For the text-containing cell, return its midpoint in (x, y) coordinate format. 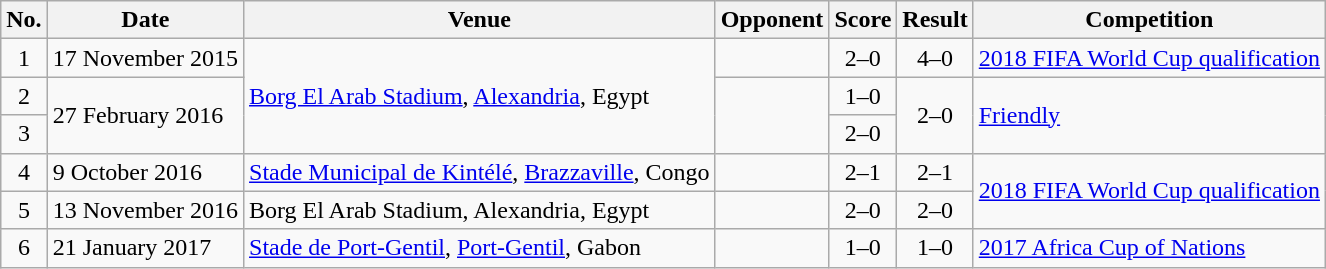
6 (24, 248)
Stade de Port-Gentil, Port-Gentil, Gabon (480, 248)
2017 Africa Cup of Nations (1149, 248)
5 (24, 210)
Result (935, 20)
Stade Municipal de Kintélé, Brazzaville, Congo (480, 172)
Venue (480, 20)
17 November 2015 (145, 58)
1 (24, 58)
13 November 2016 (145, 210)
4–0 (935, 58)
Friendly (1149, 115)
9 October 2016 (145, 172)
4 (24, 172)
3 (24, 134)
Score (863, 20)
No. (24, 20)
Competition (1149, 20)
2 (24, 96)
Opponent (772, 20)
Date (145, 20)
21 January 2017 (145, 248)
27 February 2016 (145, 115)
